Find where the given text appears and provide that cell's center as (x, y) coordinate. 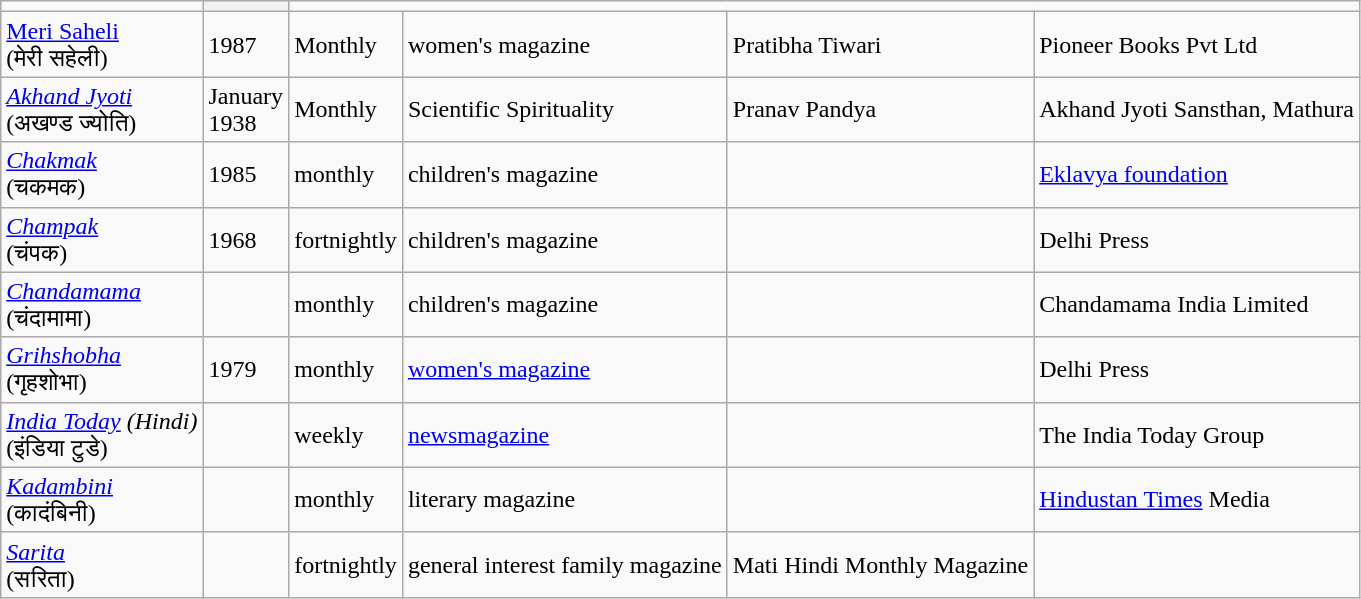
Akhand Jyoti Sansthan, Mathura (1197, 110)
Chandamama(चंदामामा) (102, 304)
Eklavya foundation (1197, 174)
Pratibha Tiwari (880, 44)
Kadambini (कादंबिनी) (102, 500)
general interest family magazine (564, 564)
Grihshobha (गृहशोभा) (102, 370)
Akhand Jyoti (अखण्ड ज्योति) (102, 110)
1987 (246, 44)
Mati Hindi Monthly Magazine (880, 564)
newsmagazine (564, 434)
1968 (246, 240)
India Today (Hindi)(इंडिया टुडे) (102, 434)
literary magazine (564, 500)
January1938 (246, 110)
Hindustan Times Media (1197, 500)
Scientific Spirituality (564, 110)
Chakmak(चकमक) (102, 174)
weekly (346, 434)
Sarita(सरिता) (102, 564)
Chandamama India Limited (1197, 304)
The India Today Group (1197, 434)
Pranav Pandya (880, 110)
1985 (246, 174)
1979 (246, 370)
Pioneer Books Pvt Ltd (1197, 44)
Meri Saheli(मेरी सहेली) (102, 44)
Champak(चंपक) (102, 240)
